Capture the cell that displays the provided text and extract its [X, Y] central coordinate. 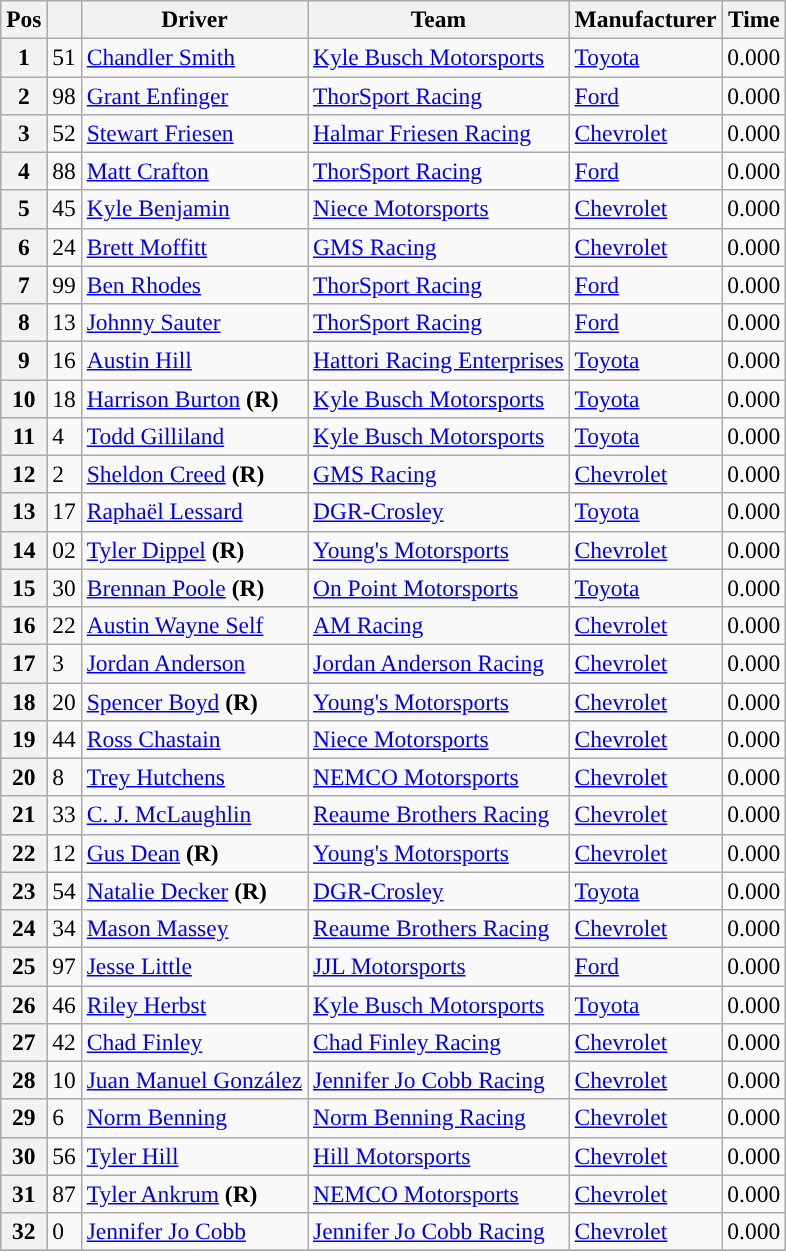
Pos [24, 19]
Johnny Sauter [194, 322]
Tyler Dippel (R) [194, 550]
23 [24, 891]
Stewart Friesen [194, 133]
0 [64, 1231]
Time [754, 19]
15 [24, 588]
Trey Hutchens [194, 777]
27 [24, 1042]
44 [64, 739]
Driver [194, 19]
Jordan Anderson [194, 663]
Matt Crafton [194, 171]
02 [64, 550]
9 [24, 360]
Natalie Decker (R) [194, 891]
Chandler Smith [194, 57]
Jordan Anderson Racing [439, 663]
Harrison Burton (R) [194, 398]
5 [24, 209]
88 [64, 171]
28 [24, 1080]
Riley Herbst [194, 1004]
19 [24, 739]
29 [24, 1118]
Halmar Friesen Racing [439, 133]
Tyler Ankrum (R) [194, 1194]
C. J. McLaughlin [194, 815]
Kyle Benjamin [194, 209]
Chad Finley [194, 1042]
Ben Rhodes [194, 285]
31 [24, 1194]
Norm Benning Racing [439, 1118]
14 [24, 550]
Brett Moffitt [194, 247]
51 [64, 57]
46 [64, 1004]
Mason Massey [194, 928]
Brennan Poole (R) [194, 588]
Sheldon Creed (R) [194, 474]
Chad Finley Racing [439, 1042]
42 [64, 1042]
Team [439, 19]
Norm Benning [194, 1118]
97 [64, 966]
AM Racing [439, 625]
JJL Motorsports [439, 966]
Grant Enfinger [194, 95]
32 [24, 1231]
11 [24, 436]
1 [24, 57]
Tyler Hill [194, 1156]
21 [24, 815]
33 [64, 815]
Austin Hill [194, 360]
Austin Wayne Self [194, 625]
98 [64, 95]
On Point Motorsports [439, 588]
54 [64, 891]
26 [24, 1004]
Hill Motorsports [439, 1156]
Raphaël Lessard [194, 512]
45 [64, 209]
99 [64, 285]
56 [64, 1156]
Hattori Racing Enterprises [439, 360]
Todd Gilliland [194, 436]
Gus Dean (R) [194, 853]
Jesse Little [194, 966]
25 [24, 966]
34 [64, 928]
52 [64, 133]
Ross Chastain [194, 739]
Manufacturer [646, 19]
Jennifer Jo Cobb [194, 1231]
Spencer Boyd (R) [194, 701]
Juan Manuel González [194, 1080]
87 [64, 1194]
7 [24, 285]
